Identify which cell holds the provided text, then report its (x, y) central coordinate. 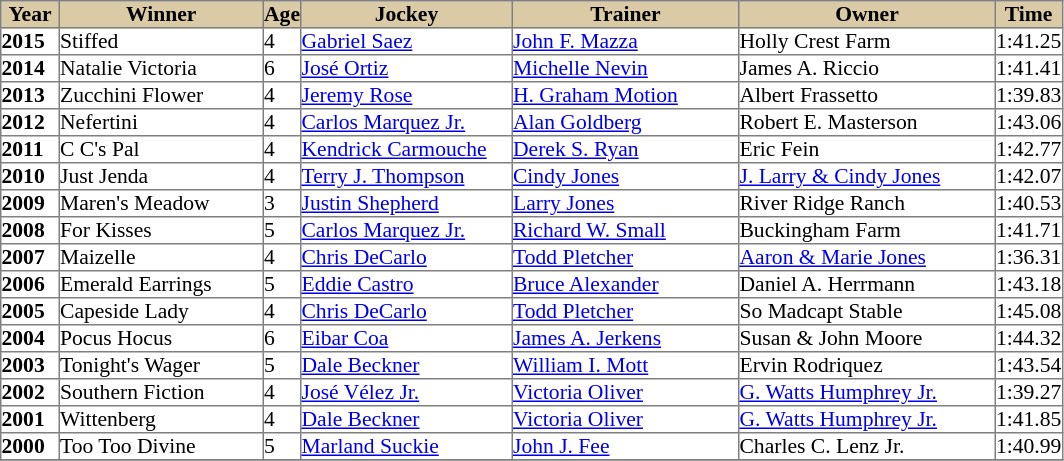
2015 (30, 42)
Time (1028, 14)
1:41.41 (1028, 68)
Pocus Hocus (161, 338)
2004 (30, 338)
Owner (867, 14)
1:41.71 (1028, 230)
2014 (30, 68)
2009 (30, 204)
2003 (30, 366)
Ervin Rodriquez (867, 366)
Robert E. Masterson (867, 122)
2010 (30, 176)
Tonight's Wager (161, 366)
Age (282, 14)
J. Larry & Cindy Jones (867, 176)
2002 (30, 392)
Nefertini (161, 122)
2005 (30, 312)
Too Too Divine (161, 446)
1:40.99 (1028, 446)
1:45.08 (1028, 312)
Eibar Coa (407, 338)
Capeside Lady (161, 312)
2001 (30, 420)
Albert Frassetto (867, 96)
Stiffed (161, 42)
Richard W. Small (625, 230)
1:43.54 (1028, 366)
Jeremy Rose (407, 96)
Year (30, 14)
2008 (30, 230)
Gabriel Saez (407, 42)
2006 (30, 284)
2012 (30, 122)
James A. Jerkens (625, 338)
Maizelle (161, 258)
Alan Goldberg (625, 122)
H. Graham Motion (625, 96)
Trainer (625, 14)
Marland Suckie (407, 446)
Southern Fiction (161, 392)
Justin Shepherd (407, 204)
Winner (161, 14)
José Vélez Jr. (407, 392)
1:44.32 (1028, 338)
Eddie Castro (407, 284)
1:39.27 (1028, 392)
2000 (30, 446)
John F. Mazza (625, 42)
Jockey (407, 14)
1:41.25 (1028, 42)
Derek S. Ryan (625, 150)
Eric Fein (867, 150)
1:42.07 (1028, 176)
Zucchini Flower (161, 96)
William I. Mott (625, 366)
Kendrick Carmouche (407, 150)
1:41.85 (1028, 420)
Daniel A. Herrmann (867, 284)
River Ridge Ranch (867, 204)
Just Jenda (161, 176)
For Kisses (161, 230)
Maren's Meadow (161, 204)
Holly Crest Farm (867, 42)
1:43.06 (1028, 122)
2011 (30, 150)
José Ortiz (407, 68)
Wittenberg (161, 420)
Emerald Earrings (161, 284)
Buckingham Farm (867, 230)
1:42.77 (1028, 150)
2013 (30, 96)
Larry Jones (625, 204)
1:36.31 (1028, 258)
Susan & John Moore (867, 338)
C C's Pal (161, 150)
Bruce Alexander (625, 284)
1:39.83 (1028, 96)
Natalie Victoria (161, 68)
Cindy Jones (625, 176)
Terry J. Thompson (407, 176)
John J. Fee (625, 446)
So Madcapt Stable (867, 312)
1:40.53 (1028, 204)
James A. Riccio (867, 68)
1:43.18 (1028, 284)
Aaron & Marie Jones (867, 258)
Michelle Nevin (625, 68)
2007 (30, 258)
3 (282, 204)
Charles C. Lenz Jr. (867, 446)
